Locate the cell with the specified text and output its (x, y) center coordinate. 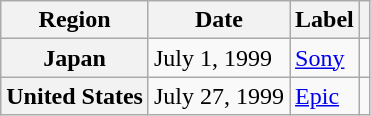
Region (75, 20)
Epic (325, 96)
Sony (325, 58)
July 27, 1999 (218, 96)
Date (218, 20)
July 1, 1999 (218, 58)
Japan (75, 58)
Label (325, 20)
United States (75, 96)
